For the text-containing cell, return its midpoint in [X, Y] coordinate format. 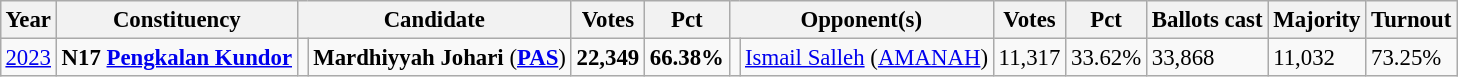
Ballots cast [1208, 20]
Year [28, 20]
22,349 [608, 57]
Ismail Salleh (AMANAH) [867, 57]
N17 Pengkalan Kundor [176, 57]
33.62% [1106, 57]
33,868 [1208, 57]
Opponent(s) [861, 20]
73.25% [1412, 57]
Majority [1317, 20]
2023 [28, 57]
Constituency [176, 20]
Turnout [1412, 20]
Candidate [434, 20]
Mardhiyyah Johari (PAS) [440, 57]
66.38% [686, 57]
11,317 [1029, 57]
11,032 [1317, 57]
